Output the [x, y] coordinate of the center of the cell containing the given text.  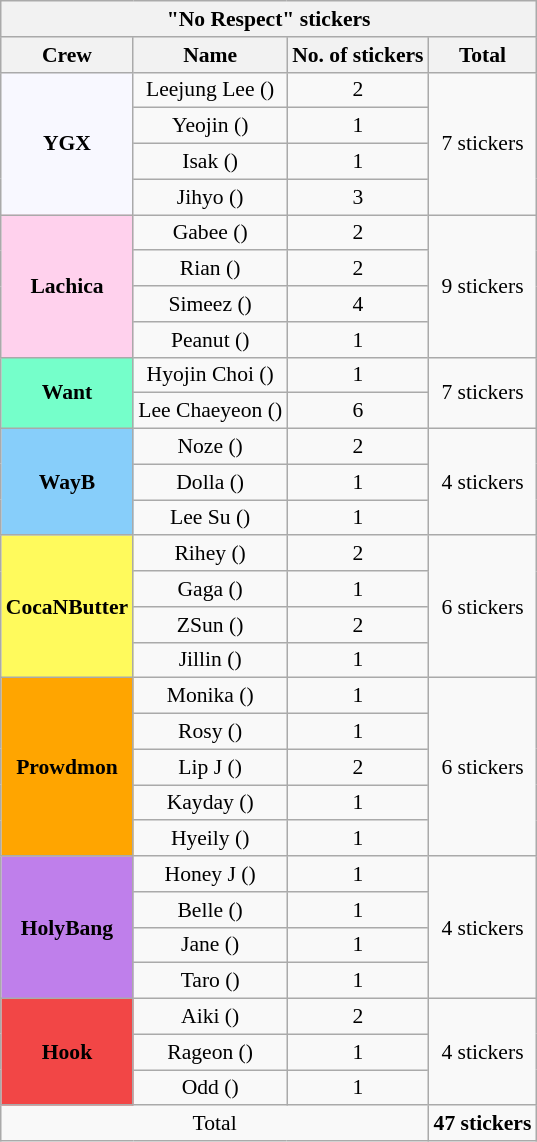
47 stickers [483, 1124]
Lachica [67, 286]
Odd () [210, 1088]
Rihey () [210, 554]
Taro () [210, 981]
Honey J () [210, 874]
Hook [67, 1052]
Name [210, 55]
3 [358, 197]
Gaga () [210, 589]
Jihyo () [210, 197]
Isak () [210, 162]
4 [358, 304]
Rageon () [210, 1052]
Rian () [210, 269]
"No Respect" stickers [269, 19]
Peanut () [210, 340]
9 stickers [483, 286]
No. of stickers [358, 55]
Gabee () [210, 233]
Lee Su () [210, 518]
Jane () [210, 945]
6 [358, 411]
Jillin () [210, 660]
YGX [67, 143]
Rosy () [210, 732]
Leejung Lee () [210, 90]
Yeojin () [210, 126]
Aiki () [210, 1017]
WayB [67, 482]
Hyeily () [210, 839]
Want [67, 392]
HolyBang [67, 927]
Crew [67, 55]
Dolla () [210, 482]
Hyojin Choi () [210, 375]
Lip J () [210, 767]
Lee Chaeyeon () [210, 411]
Belle () [210, 910]
CocaNButter [67, 607]
ZSun () [210, 625]
Simeez () [210, 304]
Monika () [210, 696]
Noze () [210, 447]
Kayday () [210, 803]
Prowdmon [67, 767]
